Pinpoint the cell where the given text exists, returning its (X, Y) midpoint coordinate. 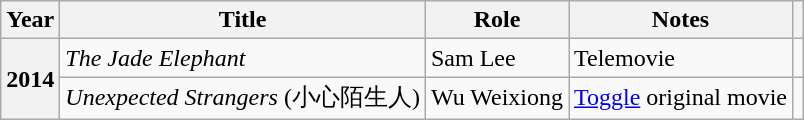
The Jade Elephant (243, 58)
Title (243, 20)
Sam Lee (496, 58)
Toggle original movie (680, 98)
Year (30, 20)
Role (496, 20)
Wu Weixiong (496, 98)
Telemovie (680, 58)
2014 (30, 80)
Unexpected Strangers (小心陌生人) (243, 98)
Notes (680, 20)
